Determine the (X, Y) coordinate at the center of the cell enclosing the given text.  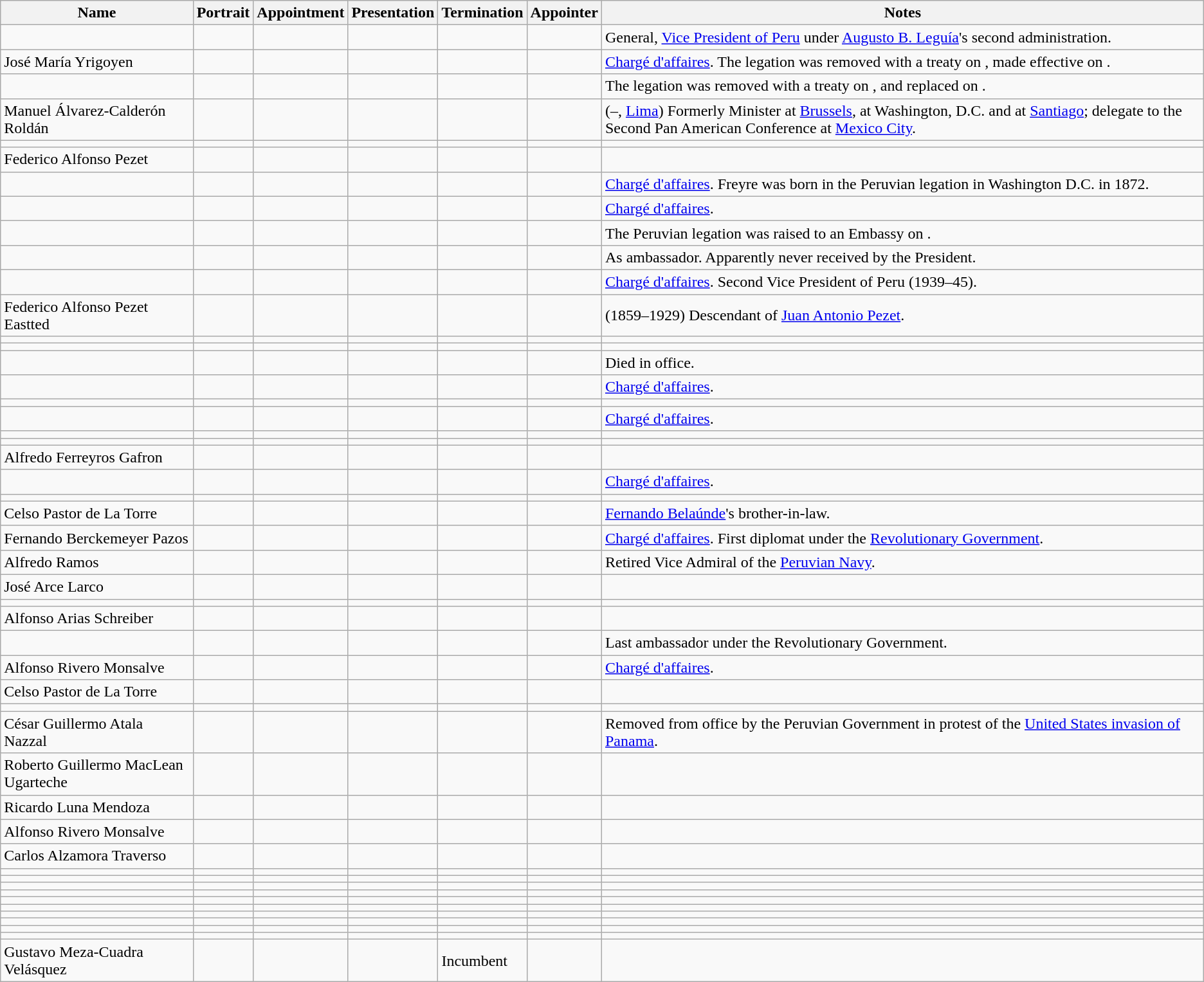
Presentation (393, 13)
Ricardo Luna Mendoza (96, 807)
Chargé d'affaires. Second Vice President of Peru (1939–45). (902, 282)
Chargé d'affaires. Freyre was born in the Peruvian legation in Washington D.C. in 1872. (902, 184)
General, Vice President of Peru under Augusto B. Leguía's second administration. (902, 37)
Fernando Berckemeyer Pazos (96, 538)
Incumbent (482, 961)
José María Yrigoyen (96, 62)
Carlos Alzamora Traverso (96, 856)
Alfredo Ramos (96, 562)
José Arce Larco (96, 586)
Removed from office by the Peruvian Government in protest of the United States invasion of Panama. (902, 732)
Notes (902, 13)
Federico Alfonso Pezet Eastted (96, 315)
(–, Lima) Formerly Minister at Brussels, at Washington, D.C. and at Santiago; delegate to the Second Pan American Conference at Mexico City. (902, 120)
Alfonso Arias Schreiber (96, 619)
Died in office. (902, 363)
Manuel Álvarez-Calderón Roldán (96, 120)
César Guillermo Atala Nazzal (96, 732)
Name (96, 13)
Chargé d'affaires. The legation was removed with a treaty on , made effective on . (902, 62)
(1859–1929) Descendant of Juan Antonio Pezet. (902, 315)
Retired Vice Admiral of the Peruvian Navy. (902, 562)
The legation was removed with a treaty on , and replaced on . (902, 86)
Termination (482, 13)
Alfredo Ferreyros Gafron (96, 457)
Appointer (564, 13)
Roberto Guillermo MacLean Ugarteche (96, 774)
Appointment (301, 13)
Chargé d'affaires. First diplomat under the Revolutionary Government. (902, 538)
Federico Alfonso Pezet (96, 159)
Last ambassador under the Revolutionary Government. (902, 643)
Gustavo Meza-Cuadra Velásquez (96, 961)
The Peruvian legation was raised to an Embassy on . (902, 233)
Fernando Belaúnde's brother-in-law. (902, 513)
Portrait (223, 13)
As ambassador. Apparently never received by the President. (902, 257)
